Output the (X, Y) coordinate of the center of the cell containing the given text.  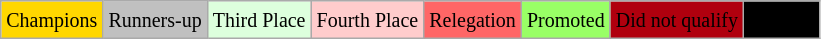
Did not qualify (676, 20)
not held (781, 20)
Third Place (259, 20)
Champions (52, 20)
Fourth Place (368, 20)
Promoted (566, 20)
Relegation (473, 20)
Runners-up (155, 20)
